Locate the cell with the specified text and output its (X, Y) center coordinate. 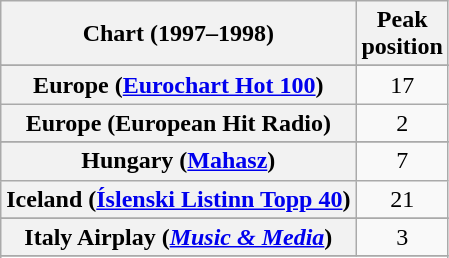
3 (402, 237)
17 (402, 85)
Hungary (Mahasz) (178, 161)
Chart (1997–1998) (178, 34)
21 (402, 199)
Europe (European Hit Radio) (178, 123)
7 (402, 161)
Italy Airplay (Music & Media) (178, 237)
Peakposition (402, 34)
Europe (Eurochart Hot 100) (178, 85)
2 (402, 123)
Iceland (Íslenski Listinn Topp 40) (178, 199)
